Provide the [X, Y] coordinate of the cell's center where the given text is located.  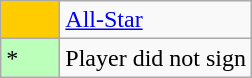
* [30, 58]
Player did not sign [156, 58]
All-Star [156, 20]
